Return the [X, Y] coordinate for the center point of the cell that contains the specified text.  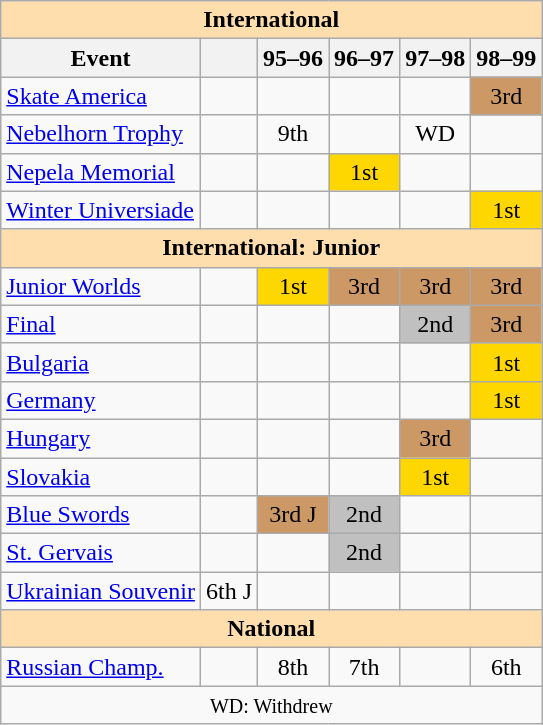
Bulgaria [101, 362]
Blue Swords [101, 515]
95–96 [294, 58]
Winter Universiade [101, 210]
International: Junior [272, 248]
WD: Withdrew [272, 705]
Event [101, 58]
International [272, 20]
Ukrainian Souvenir [101, 591]
WD [436, 134]
Russian Champ. [101, 667]
97–98 [436, 58]
Slovakia [101, 477]
6th J [228, 591]
8th [294, 667]
National [272, 629]
6th [506, 667]
Skate America [101, 96]
Final [101, 324]
Nepela Memorial [101, 172]
9th [294, 134]
St. Gervais [101, 553]
Hungary [101, 438]
96–97 [364, 58]
98–99 [506, 58]
Junior Worlds [101, 286]
Germany [101, 400]
7th [364, 667]
3rd J [294, 515]
Nebelhorn Trophy [101, 134]
